Capture the cell that displays the provided text and extract its (x, y) central coordinate. 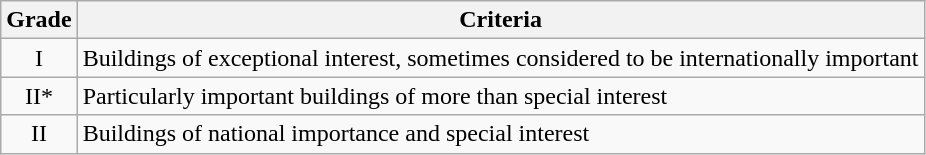
Criteria (500, 20)
I (39, 58)
II* (39, 96)
Buildings of national importance and special interest (500, 134)
Buildings of exceptional interest, sometimes considered to be internationally important (500, 58)
Particularly important buildings of more than special interest (500, 96)
II (39, 134)
Grade (39, 20)
